Provide the (X, Y) coordinate of the cell's center where the given text is located.  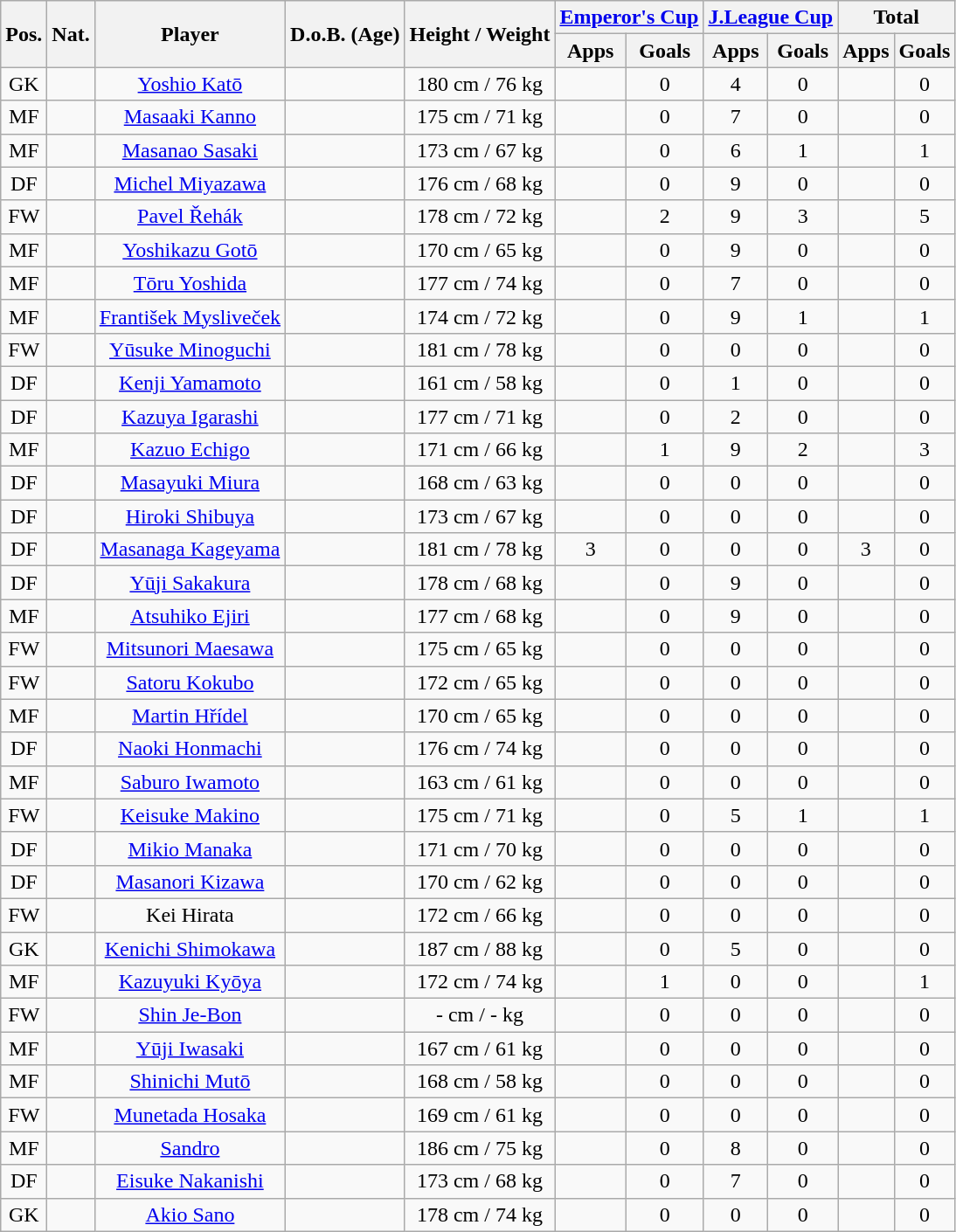
Kazuo Echigo (190, 450)
176 cm / 74 kg (480, 749)
168 cm / 58 kg (480, 1082)
Yūji Sakakura (190, 583)
Akio Sano (190, 1215)
178 cm / 72 kg (480, 217)
Kenichi Shimokawa (190, 948)
Nat. (71, 34)
Martin Hřídel (190, 716)
168 cm / 63 kg (480, 483)
Munetada Hosaka (190, 1115)
D.o.B. (Age) (345, 34)
8 (736, 1148)
Masanori Kizawa (190, 882)
Sandro (190, 1148)
167 cm / 61 kg (480, 1049)
Saburo Iwamoto (190, 782)
172 cm / 66 kg (480, 915)
Satoru Kokubo (190, 682)
Yoshio Katō (190, 84)
Yoshikazu Gotō (190, 250)
Pos. (24, 34)
Total (897, 17)
172 cm / 65 kg (480, 682)
Eisuke Nakanishi (190, 1181)
Pavel Řehák (190, 217)
178 cm / 68 kg (480, 583)
169 cm / 61 kg (480, 1115)
Masaaki Kanno (190, 117)
177 cm / 74 kg (480, 283)
177 cm / 68 kg (480, 616)
Yūji Iwasaki (190, 1049)
Mitsunori Maesawa (190, 649)
6 (736, 150)
Shin Je-Bon (190, 1015)
Mikio Manaka (190, 848)
Atsuhiko Ejiri (190, 616)
176 cm / 68 kg (480, 183)
175 cm / 65 kg (480, 649)
186 cm / 75 kg (480, 1148)
171 cm / 66 kg (480, 450)
Kazuya Igarashi (190, 417)
163 cm / 61 kg (480, 782)
Yūsuke Minoguchi (190, 350)
Masanaga Kageyama (190, 550)
174 cm / 72 kg (480, 316)
4 (736, 84)
Masayuki Miura (190, 483)
J.League Cup (771, 17)
Masanao Sasaki (190, 150)
Shinichi Mutō (190, 1082)
178 cm / 74 kg (480, 1215)
Kenji Yamamoto (190, 383)
180 cm / 76 kg (480, 84)
173 cm / 68 kg (480, 1181)
Player (190, 34)
Kei Hirata (190, 915)
Michel Miyazawa (190, 183)
161 cm / 58 kg (480, 383)
187 cm / 88 kg (480, 948)
Hiroki Shibuya (190, 516)
172 cm / 74 kg (480, 982)
- cm / - kg (480, 1015)
Keisuke Makino (190, 815)
Naoki Honmachi (190, 749)
177 cm / 71 kg (480, 417)
171 cm / 70 kg (480, 848)
Tōru Yoshida (190, 283)
František Mysliveček (190, 316)
Emperor's Cup (629, 17)
Height / Weight (480, 34)
Kazuyuki Kyōya (190, 982)
170 cm / 62 kg (480, 882)
